Provide the (X, Y) coordinate of the cell's center where the given text is located.  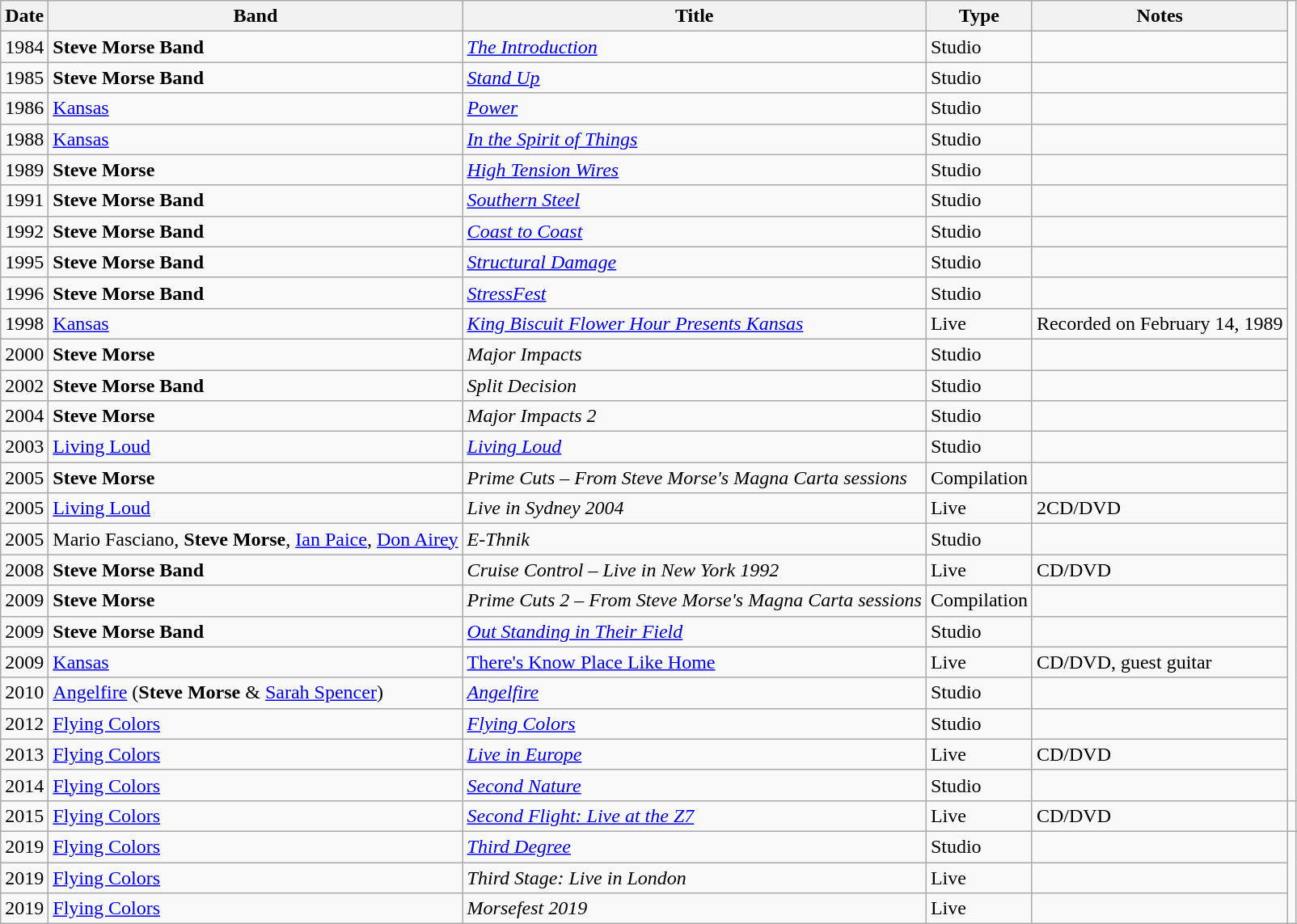
Prime Cuts – From Steve Morse's Magna Carta sessions (694, 478)
2CD/DVD (1160, 508)
2014 (24, 785)
Split Decision (694, 386)
2012 (24, 724)
Live in Europe (694, 754)
Morsefest 2019 (694, 909)
Major Impacts 2 (694, 416)
1991 (24, 200)
Out Standing in Their Field (694, 631)
1995 (24, 262)
Notes (1160, 16)
1998 (24, 323)
2003 (24, 447)
2008 (24, 570)
Second Flight: Live at the Z7 (694, 816)
1988 (24, 139)
1989 (24, 170)
In the Spirit of Things (694, 139)
1992 (24, 231)
There's Know Place Like Home (694, 662)
1985 (24, 78)
2004 (24, 416)
Title (694, 16)
Mario Fasciano, Steve Morse, Ian Paice, Don Airey (256, 539)
Angelfire (694, 693)
2015 (24, 816)
StressFest (694, 293)
1996 (24, 293)
High Tension Wires (694, 170)
Prime Cuts 2 – From Steve Morse's Magna Carta sessions (694, 601)
Recorded on February 14, 1989 (1160, 323)
Major Impacts (694, 354)
Live in Sydney 2004 (694, 508)
Third Degree (694, 846)
The Introduction (694, 47)
Band (256, 16)
King Biscuit Flower Hour Presents Kansas (694, 323)
Stand Up (694, 78)
Second Nature (694, 785)
E-Thnik (694, 539)
Date (24, 16)
2002 (24, 386)
2010 (24, 693)
1984 (24, 47)
2013 (24, 754)
Southern Steel (694, 200)
Power (694, 108)
Cruise Control – Live in New York 1992 (694, 570)
Type (978, 16)
2000 (24, 354)
Third Stage: Live in London (694, 877)
Angelfire (Steve Morse & Sarah Spencer) (256, 693)
CD/DVD, guest guitar (1160, 662)
Coast to Coast (694, 231)
1986 (24, 108)
Structural Damage (694, 262)
